Locate the cell with the specified text and output its (X, Y) center coordinate. 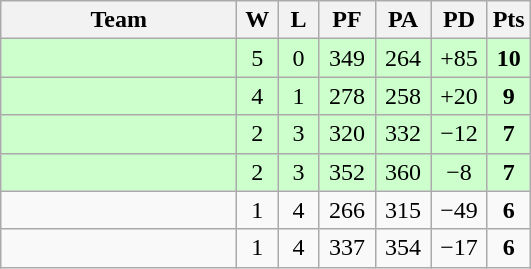
0 (298, 58)
354 (403, 248)
337 (347, 248)
L (298, 20)
315 (403, 210)
10 (508, 58)
−8 (459, 172)
278 (347, 96)
258 (403, 96)
+20 (459, 96)
Pts (508, 20)
PF (347, 20)
5 (258, 58)
332 (403, 134)
W (258, 20)
349 (347, 58)
264 (403, 58)
−17 (459, 248)
PA (403, 20)
360 (403, 172)
−12 (459, 134)
+85 (459, 58)
−49 (459, 210)
352 (347, 172)
266 (347, 210)
9 (508, 96)
320 (347, 134)
PD (459, 20)
Team (119, 20)
